Pinpoint the cell where the given text exists, returning its [x, y] midpoint coordinate. 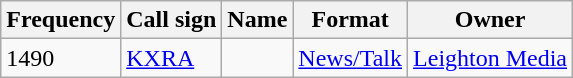
1490 [61, 58]
Format [350, 20]
Leighton Media [490, 58]
KXRA [172, 58]
Owner [490, 20]
News/Talk [350, 58]
Call sign [172, 20]
Name [258, 20]
Frequency [61, 20]
